Provide the [X, Y] coordinate of the cell's center where the given text is located.  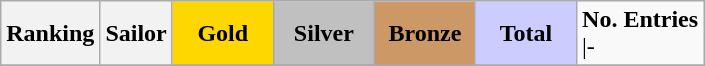
Sailor [136, 34]
No. Entries|- [640, 34]
Ranking [50, 34]
Total [526, 34]
Gold [222, 34]
Bronze [424, 34]
Silver [324, 34]
